Extract the (x, y) coordinate from the center of the cell holding the provided text.  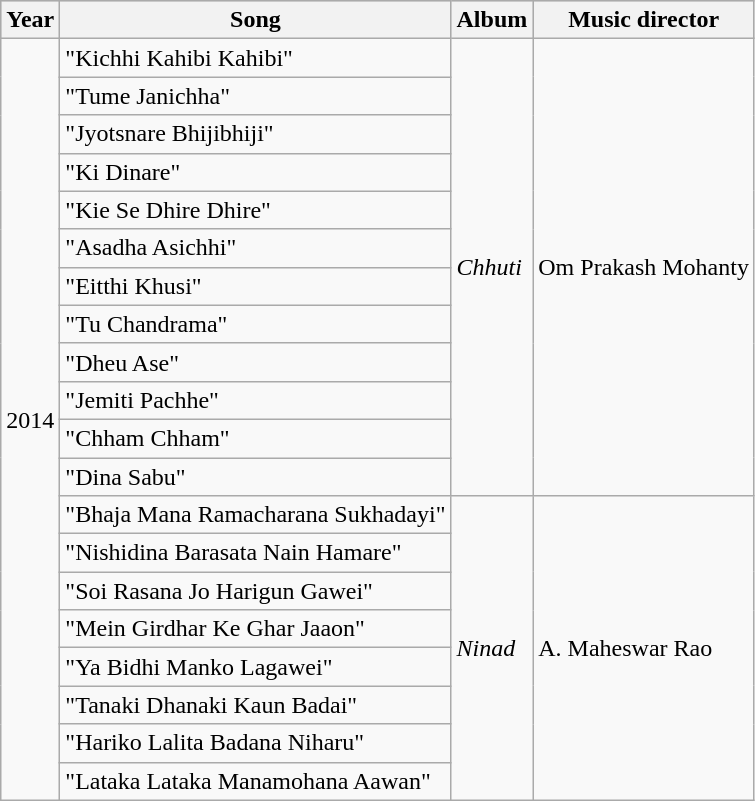
"Asadha Asichhi" (256, 248)
Year (30, 20)
"Kie Se Dhire Dhire" (256, 210)
"Tu Chandrama" (256, 324)
"Nishidina Barasata Nain Hamare" (256, 553)
"Dheu Ase" (256, 362)
"Mein Girdhar Ke Ghar Jaaon" (256, 629)
A. Maheswar Rao (644, 648)
"Ya Bidhi Manko Lagawei" (256, 667)
"Lataka Lataka Manamohana Aawan" (256, 781)
Music director (644, 20)
"Soi Rasana Jo Harigun Gawei" (256, 591)
"Chham Chham" (256, 438)
Album (492, 20)
"Bhaja Mana Ramacharana Sukhadayi" (256, 515)
"Hariko Lalita Badana Niharu" (256, 743)
"Tanaki Dhanaki Kaun Badai" (256, 705)
Chhuti (492, 268)
"Jyotsnare Bhijibhiji" (256, 134)
Ninad (492, 648)
"Kichhi Kahibi Kahibi" (256, 58)
"Ki Dinare" (256, 172)
2014 (30, 420)
"Jemiti Pachhe" (256, 400)
"Eitthi Khusi" (256, 286)
"Tume Janichha" (256, 96)
"Dina Sabu" (256, 477)
Om Prakash Mohanty (644, 268)
Song (256, 20)
